Return (X, Y) of the center of cell containing provided text 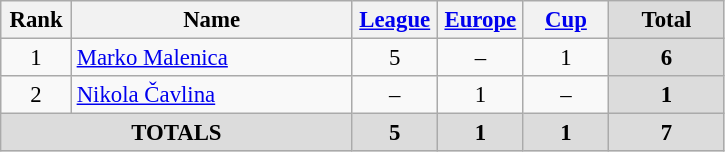
2 (36, 95)
Total (667, 20)
Europe (481, 20)
League (395, 20)
TOTALS (176, 133)
Name (212, 20)
Marko Malenica (212, 58)
7 (667, 133)
Rank (36, 20)
Nikola Čavlina (212, 95)
6 (667, 58)
Cup (566, 20)
